Provide the (x, y) coordinate of the cell's center where the given text is located.  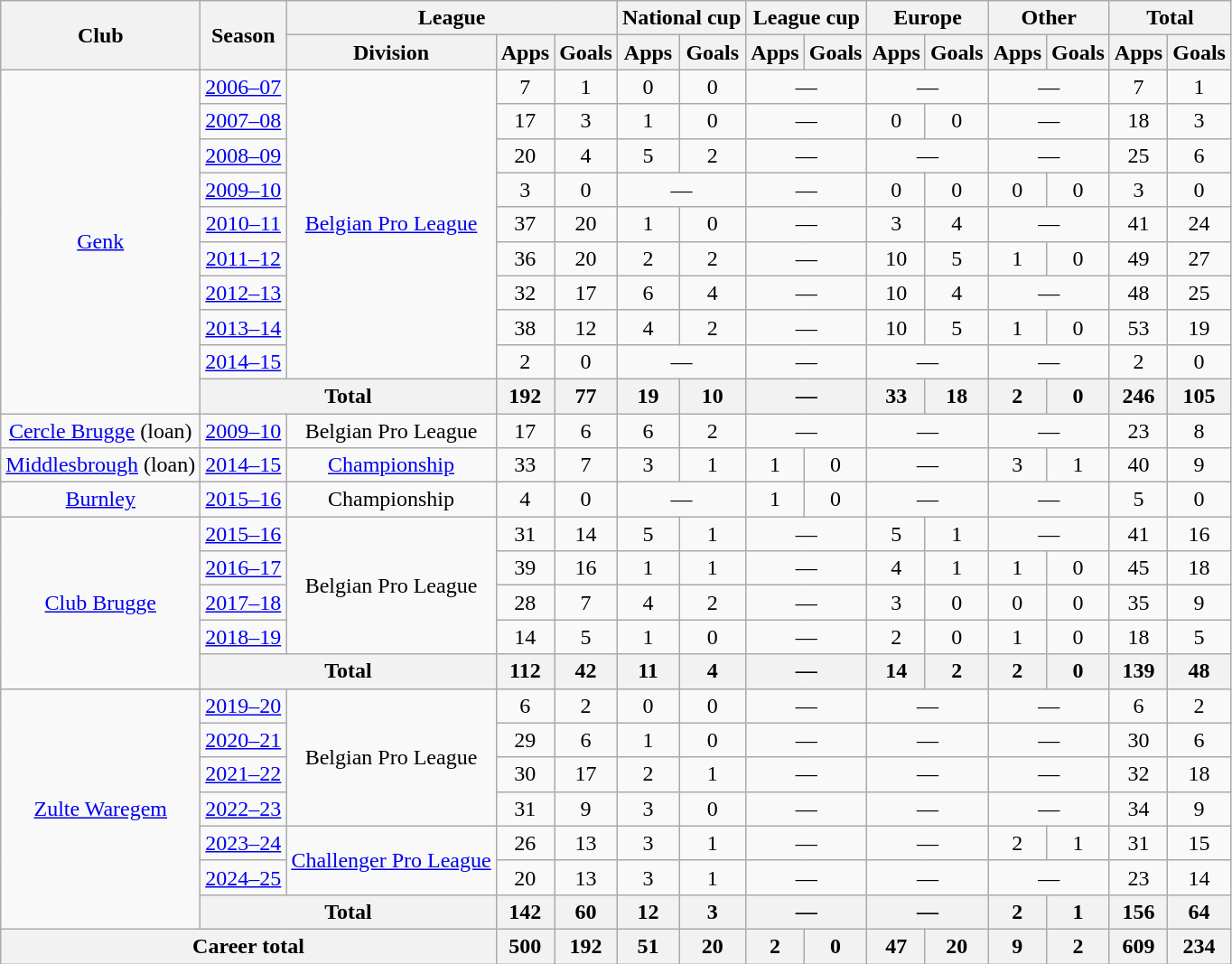
2020–21 (244, 740)
Cercle Brugge (loan) (101, 431)
Club (101, 35)
Season (244, 35)
35 (1138, 603)
51 (648, 946)
27 (1199, 258)
49 (1138, 258)
Career total (248, 946)
8 (1199, 431)
2019–20 (244, 706)
26 (525, 843)
National cup (681, 18)
Other (1049, 18)
38 (525, 327)
64 (1199, 912)
2011–12 (244, 258)
2010–11 (244, 224)
League (452, 18)
39 (525, 568)
60 (586, 912)
2023–24 (244, 843)
Burnley (101, 500)
42 (586, 671)
105 (1199, 396)
Europe (928, 18)
2008–09 (244, 155)
2006–07 (244, 87)
40 (1138, 465)
53 (1138, 327)
15 (1199, 843)
2024–25 (244, 877)
Division (391, 52)
112 (525, 671)
28 (525, 603)
2022–23 (244, 809)
47 (896, 946)
29 (525, 740)
Genk (101, 242)
139 (1138, 671)
League cup (807, 18)
36 (525, 258)
Club Brugge (101, 603)
156 (1138, 912)
37 (525, 224)
2007–08 (244, 121)
609 (1138, 946)
11 (648, 671)
500 (525, 946)
77 (586, 396)
2017–18 (244, 603)
Challenger Pro League (391, 860)
2012–13 (244, 293)
234 (1199, 946)
2018–19 (244, 637)
142 (525, 912)
Zulte Waregem (101, 809)
45 (1138, 568)
2016–17 (244, 568)
34 (1138, 809)
2021–22 (244, 774)
Middlesbrough (loan) (101, 465)
24 (1199, 224)
2013–14 (244, 327)
246 (1138, 396)
